Extract the (x, y) coordinate from the center of the cell holding the provided text.  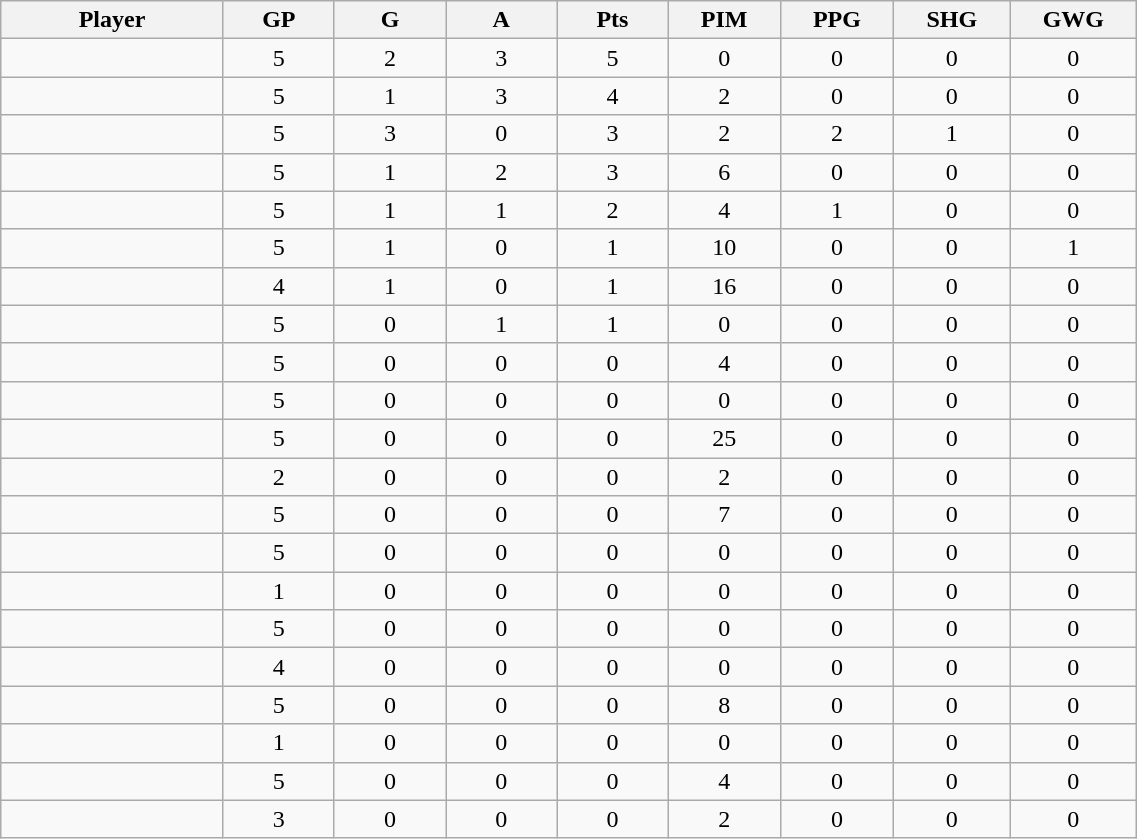
6 (724, 172)
PPG (836, 20)
GWG (1074, 20)
25 (724, 438)
8 (724, 705)
G (390, 20)
7 (724, 515)
Player (112, 20)
16 (724, 286)
10 (724, 248)
Pts (612, 20)
PIM (724, 20)
SHG (952, 20)
GP (278, 20)
A (502, 20)
